For the text-containing cell, return its midpoint in (X, Y) coordinate format. 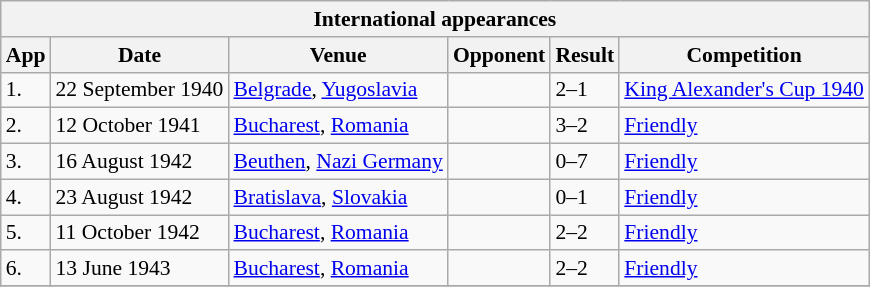
5. (26, 233)
Belgrade, Yugoslavia (338, 90)
12 October 1941 (139, 126)
2. (26, 126)
6. (26, 269)
Date (139, 55)
22 September 1940 (139, 90)
4. (26, 197)
Venue (338, 55)
Beuthen, Nazi Germany (338, 162)
Opponent (500, 55)
16 August 1942 (139, 162)
1. (26, 90)
Competition (744, 55)
3. (26, 162)
23 August 1942 (139, 197)
3–2 (584, 126)
11 October 1942 (139, 233)
Bratislava, Slovakia (338, 197)
0–1 (584, 197)
Result (584, 55)
International appearances (435, 19)
App (26, 55)
2–1 (584, 90)
0–7 (584, 162)
King Alexander's Cup 1940 (744, 90)
13 June 1943 (139, 269)
